Scan for the cell matching the given text and deliver its [x, y] coordinate at center. 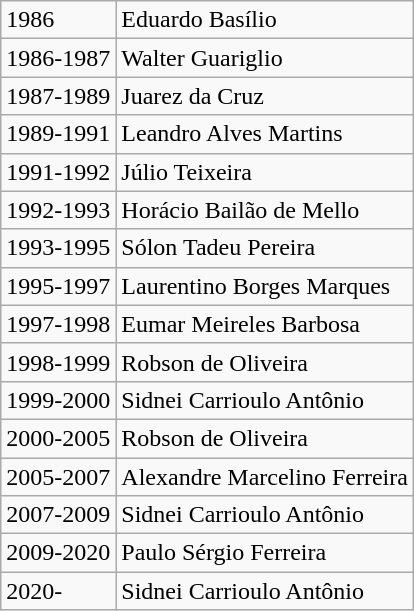
1999-2000 [58, 400]
Alexandre Marcelino Ferreira [265, 477]
2000-2005 [58, 438]
1998-1999 [58, 362]
1995-1997 [58, 286]
1989-1991 [58, 134]
Júlio Teixeira [265, 172]
1986 [58, 20]
Sólon Tadeu Pereira [265, 248]
1993-1995 [58, 248]
1991-1992 [58, 172]
1997-1998 [58, 324]
Paulo Sérgio Ferreira [265, 553]
Horácio Bailão de Mello [265, 210]
Laurentino Borges Marques [265, 286]
1986-1987 [58, 58]
Leandro Alves Martins [265, 134]
Eduardo Basílio [265, 20]
Walter Guariglio [265, 58]
2009-2020 [58, 553]
2020- [58, 591]
Juarez da Cruz [265, 96]
2007-2009 [58, 515]
1987-1989 [58, 96]
Eumar Meireles Barbosa [265, 324]
1992-1993 [58, 210]
2005-2007 [58, 477]
